Return the [X, Y] coordinate for the center point of the cell that contains the specified text.  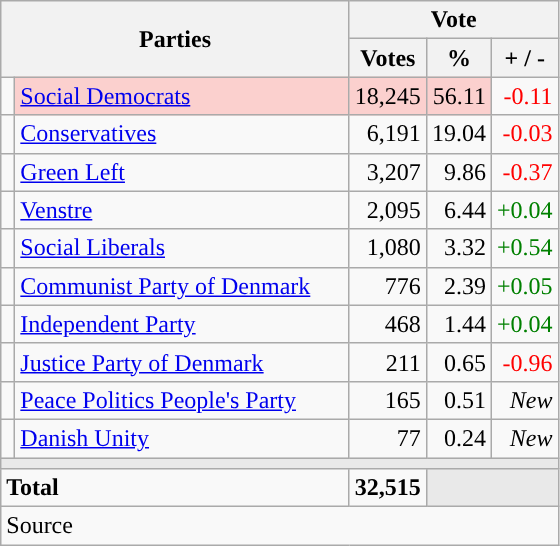
211 [388, 362]
776 [388, 286]
56.11 [458, 96]
0.65 [458, 362]
19.04 [458, 134]
6.44 [458, 210]
Venstre [182, 210]
6,191 [388, 134]
Social Democrats [182, 96]
1.44 [458, 324]
Parties [176, 39]
165 [388, 400]
2,095 [388, 210]
77 [388, 438]
Conservatives [182, 134]
Danish Unity [182, 438]
0.24 [458, 438]
1,080 [388, 248]
9.86 [458, 172]
-0.96 [524, 362]
Source [280, 526]
Social Liberals [182, 248]
+0.54 [524, 248]
Justice Party of Denmark [182, 362]
Peace Politics People's Party [182, 400]
Green Left [182, 172]
-0.03 [524, 134]
0.51 [458, 400]
Votes [388, 58]
3,207 [388, 172]
Independent Party [182, 324]
-0.37 [524, 172]
Total [176, 488]
% [458, 58]
+ / - [524, 58]
468 [388, 324]
18,245 [388, 96]
Communist Party of Denmark [182, 286]
+0.05 [524, 286]
2.39 [458, 286]
Vote [454, 20]
3.32 [458, 248]
-0.11 [524, 96]
32,515 [388, 488]
